Capture the cell that displays the provided text and extract its (X, Y) central coordinate. 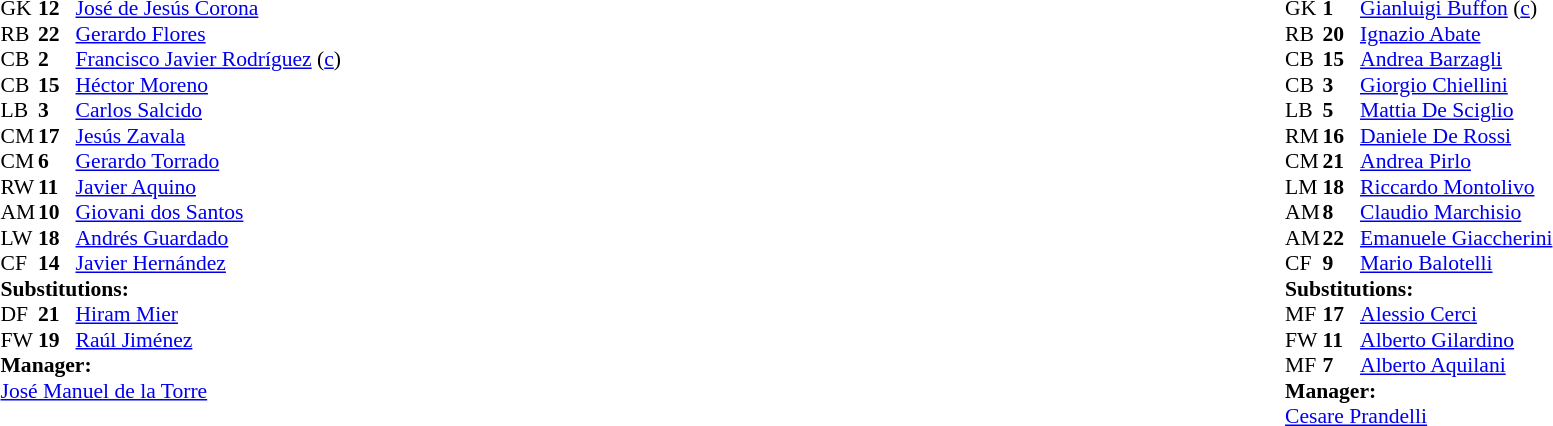
Carlos Salcido (209, 111)
Javier Hernández (209, 263)
9 (1342, 263)
Emanuele Giaccherini (1456, 238)
Gerardo Flores (209, 34)
Ignazio Abate (1456, 34)
Alessio Cerci (1456, 315)
Andrea Barzagli (1456, 59)
Jesús Zavala (209, 136)
Héctor Moreno (209, 85)
LM (1304, 187)
RM (1304, 136)
Raúl Jiménez (209, 340)
Hiram Mier (209, 315)
2 (57, 59)
20 (1342, 34)
16 (1342, 136)
Giovani dos Santos (209, 213)
Claudio Marchisio (1456, 213)
Alberto Aquilani (1456, 365)
Mattia De Sciglio (1456, 111)
Andrea Pirlo (1456, 161)
6 (57, 161)
DF (19, 315)
19 (57, 340)
LW (19, 238)
Daniele De Rossi (1456, 136)
Gerardo Torrado (209, 161)
7 (1342, 365)
5 (1342, 111)
Mario Balotelli (1456, 263)
RW (19, 187)
Andrés Guardado (209, 238)
Giorgio Chiellini (1456, 85)
8 (1342, 213)
Riccardo Montolivo (1456, 187)
10 (57, 213)
Alberto Gilardino (1456, 340)
14 (57, 263)
Francisco Javier Rodríguez (c) (209, 59)
Javier Aquino (209, 187)
José Manuel de la Torre (170, 391)
